For the text-containing cell, return its midpoint in [X, Y] coordinate format. 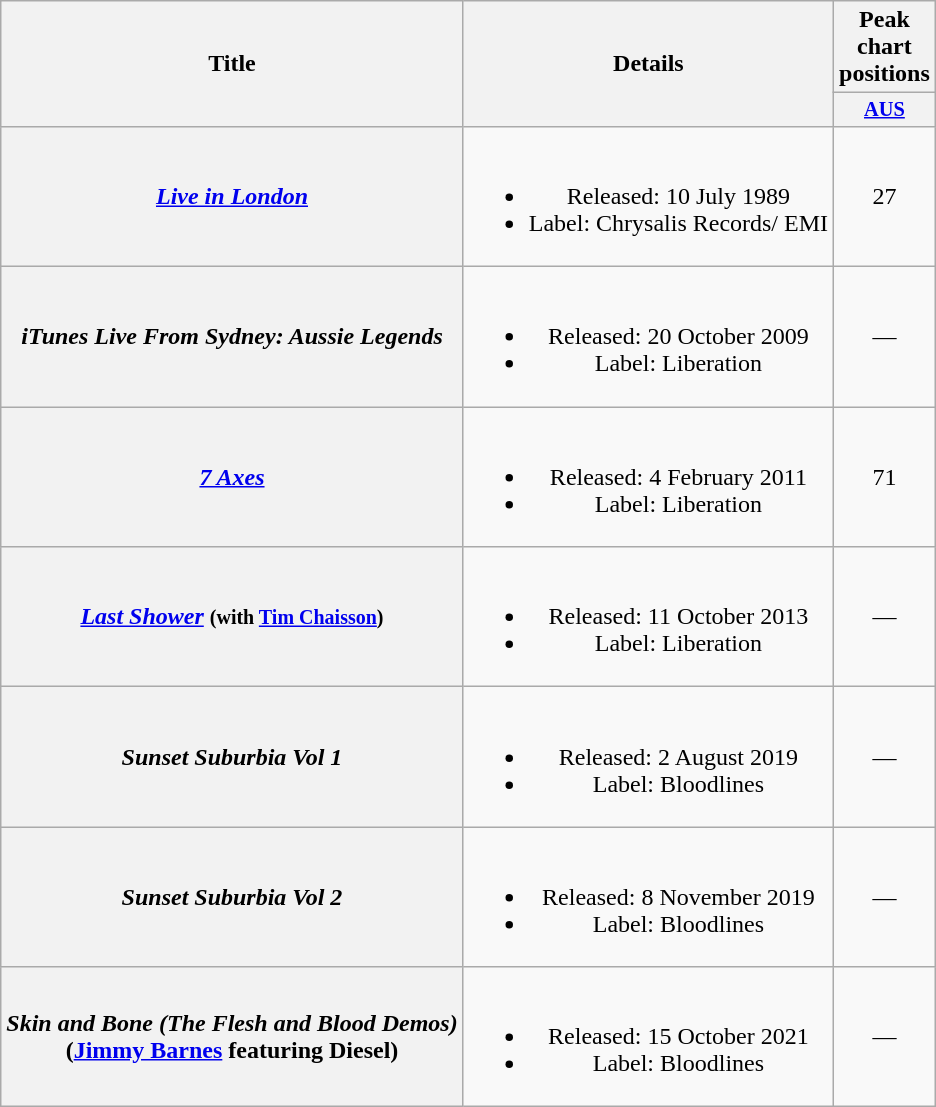
Details [648, 64]
AUS [885, 110]
Released: 11 October 2013Label: Liberation [648, 617]
Peak chart positions [885, 47]
Live in London [232, 196]
7 Axes [232, 477]
Skin and Bone (The Flesh and Blood Demos) (Jimmy Barnes featuring Diesel) [232, 1037]
Released: 4 February 2011Label: Liberation [648, 477]
27 [885, 196]
Last Shower (with Tim Chaisson) [232, 617]
Released: 2 August 2019Label: Bloodlines [648, 757]
iTunes Live From Sydney: Aussie Legends [232, 337]
Released: 8 November 2019Label: Bloodlines [648, 897]
Released: 10 July 1989Label: Chrysalis Records/ EMI [648, 196]
71 [885, 477]
Released: 20 October 2009Label: Liberation [648, 337]
Sunset Suburbia Vol 1 [232, 757]
Released: 15 October 2021Label: Bloodlines [648, 1037]
Title [232, 64]
Sunset Suburbia Vol 2 [232, 897]
